Scan for the cell matching the given text and deliver its [X, Y] coordinate at center. 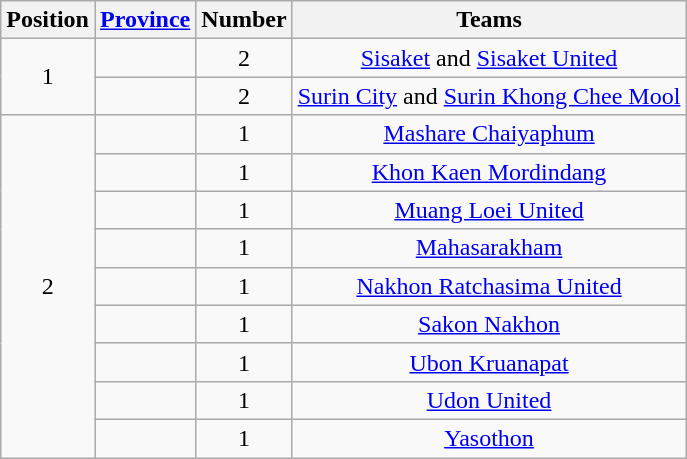
Position [48, 20]
Mahasarakham [489, 248]
Ubon Kruanapat [489, 362]
Mashare Chaiyaphum [489, 134]
Khon Kaen Mordindang [489, 172]
Muang Loei United [489, 210]
Number [244, 20]
Yasothon [489, 438]
Nakhon Ratchasima United [489, 286]
Teams [489, 20]
Province [144, 20]
Surin City and Surin Khong Chee Mool [489, 96]
Udon United [489, 400]
Sisaket and Sisaket United [489, 58]
Sakon Nakhon [489, 324]
